Search for the cell housing the specified text and yield its [x, y] center coordinate. 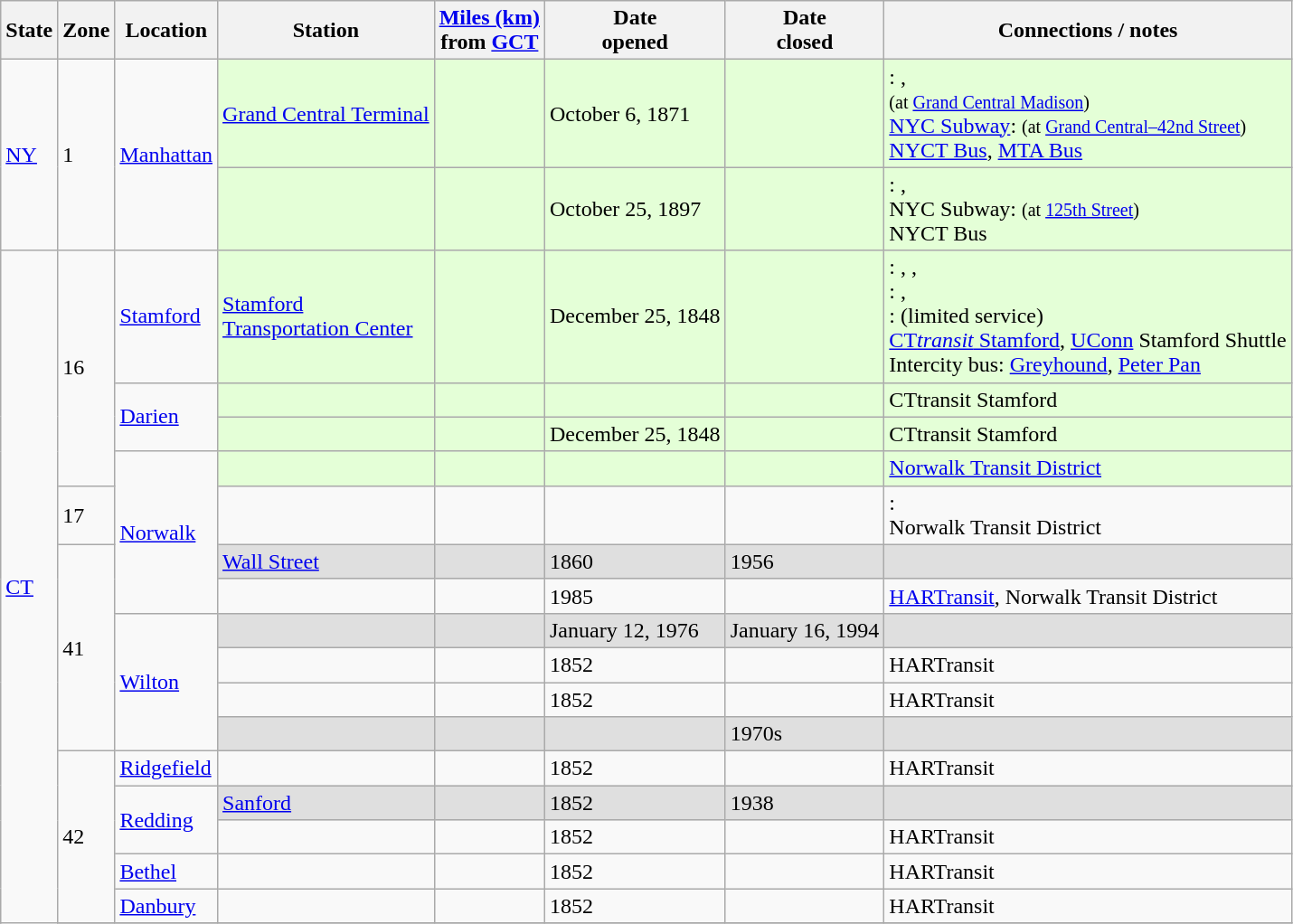
Station [326, 31]
Zone [87, 31]
Darien [166, 417]
Danbury [166, 906]
17 [87, 515]
Dateopened [635, 31]
October 25, 1897 [635, 209]
1970s [805, 734]
Norwalk Transit District [1088, 468]
Bethel [166, 872]
: , (at Grand Central Madison) NYC Subway: (at Grand Central–42nd Street) NYCT Bus, MTA Bus [1088, 114]
Wilton [166, 682]
CT [29, 587]
Norwalk [166, 532]
NY [29, 156]
1956 [805, 561]
Redding [166, 820]
Grand Central Terminal [326, 114]
Wall Street [326, 561]
Connections / notes [1088, 31]
Location [166, 31]
: Norwalk Transit District [1088, 515]
16 [87, 368]
42 [87, 837]
October 6, 1871 [635, 114]
January 12, 1976 [635, 630]
Sanford [326, 803]
1985 [635, 596]
Miles (km)from GCT [489, 31]
41 [87, 647]
StamfordTransportation Center [326, 316]
Manhattan [166, 156]
HARTransit, Norwalk Transit District [1088, 596]
Ridgefield [166, 768]
: , , : , : (limited service) CTtransit Stamford, UConn Stamford Shuttle Intercity bus: Greyhound, Peter Pan [1088, 316]
State [29, 31]
1860 [635, 561]
January 16, 1994 [805, 630]
: , NYC Subway: (at 125th Street) NYCT Bus [1088, 209]
1938 [805, 803]
1 [87, 156]
Dateclosed [805, 31]
Stamford [166, 316]
